Return the [x, y] coordinate for the center point of the cell that contains the specified text.  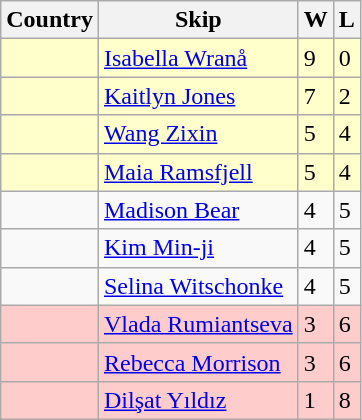
9 [316, 58]
Dilşat Yıldız [198, 400]
Maia Ramsfjell [198, 172]
Rebecca Morrison [198, 362]
Madison Bear [198, 210]
L [346, 20]
Skip [198, 20]
Country [50, 20]
8 [346, 400]
Vlada Rumiantseva [198, 324]
Kaitlyn Jones [198, 96]
1 [316, 400]
0 [346, 58]
Wang Zixin [198, 134]
Isabella Wranå [198, 58]
7 [316, 96]
2 [346, 96]
W [316, 20]
Kim Min-ji [198, 248]
Selina Witschonke [198, 286]
